Detect which cell encompasses the target text, then output its [x, y] center coordinate. 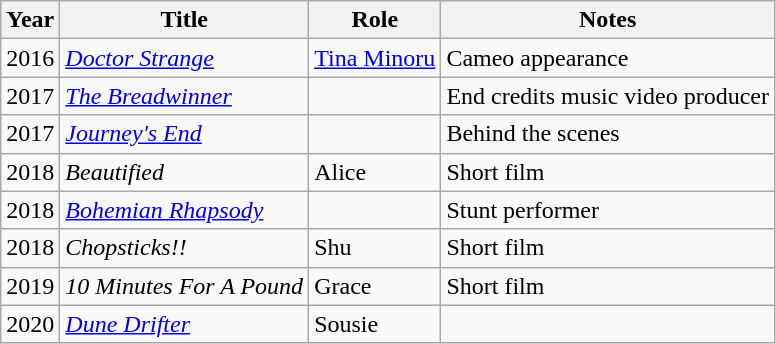
Role [375, 20]
2020 [30, 324]
Title [184, 20]
Dune Drifter [184, 324]
Doctor Strange [184, 58]
Journey's End [184, 134]
Grace [375, 286]
Bohemian Rhapsody [184, 210]
The Breadwinner [184, 96]
Shu [375, 248]
Behind the scenes [608, 134]
Sousie [375, 324]
Beautified [184, 172]
Cameo appearance [608, 58]
2019 [30, 286]
Tina Minoru [375, 58]
Stunt performer [608, 210]
Chopsticks!! [184, 248]
Notes [608, 20]
Year [30, 20]
End credits music video producer [608, 96]
10 Minutes For A Pound [184, 286]
2016 [30, 58]
Alice [375, 172]
